Locate the cell with the specified text and output its (X, Y) center coordinate. 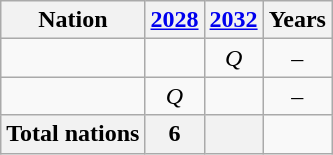
Total nations (73, 134)
6 (174, 134)
Nation (73, 20)
2028 (174, 20)
Years (297, 20)
2032 (234, 20)
